Locate the cell with the specified text and output its (x, y) center coordinate. 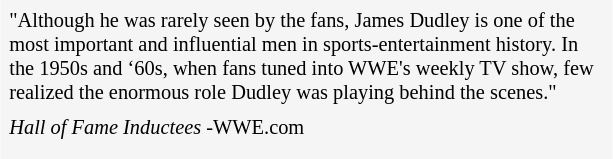
Hall of Fame Inductees -WWE.com (306, 128)
